Output the [x, y] coordinate of the center of the cell containing the given text.  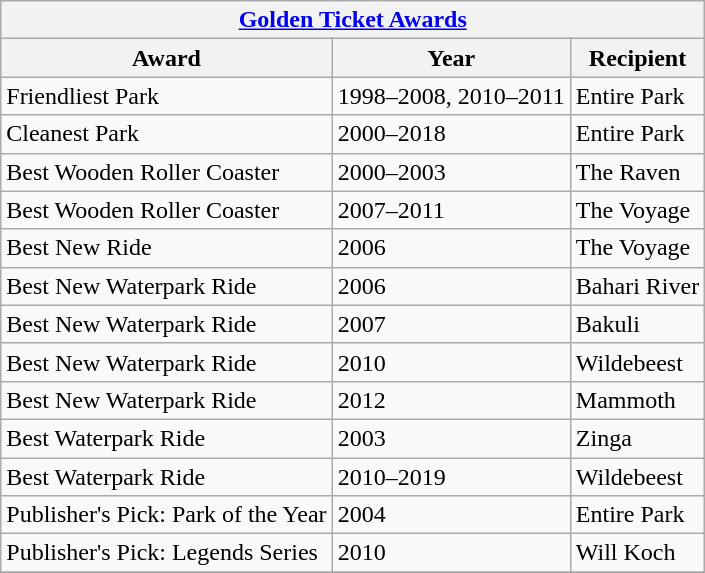
Award [166, 58]
2007–2011 [451, 210]
2010–2019 [451, 477]
Publisher's Pick: Legends Series [166, 553]
2004 [451, 515]
Year [451, 58]
Zinga [637, 438]
Friendliest Park [166, 96]
Bakuli [637, 324]
Mammoth [637, 400]
Publisher's Pick: Park of the Year [166, 515]
Cleanest Park [166, 134]
Recipient [637, 58]
Best New Ride [166, 248]
2012 [451, 400]
2000–2003 [451, 172]
1998–2008, 2010–2011 [451, 96]
Will Koch [637, 553]
2000–2018 [451, 134]
The Raven [637, 172]
Bahari River [637, 286]
Golden Ticket Awards [353, 20]
2003 [451, 438]
2007 [451, 324]
